Pinpoint the cell where the given text exists, returning its (X, Y) midpoint coordinate. 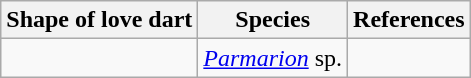
Species (273, 20)
Parmarion sp. (273, 58)
References (410, 20)
Shape of love dart (100, 20)
